Identify which cell holds the provided text, then report its [X, Y] central coordinate. 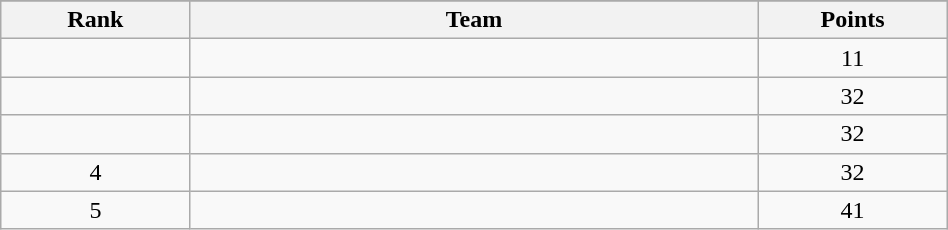
5 [96, 210]
11 [852, 58]
Points [852, 20]
41 [852, 210]
Rank [96, 20]
Team [474, 20]
4 [96, 172]
